From the cell containing the given text, extract its center point as [X, Y] coordinate. 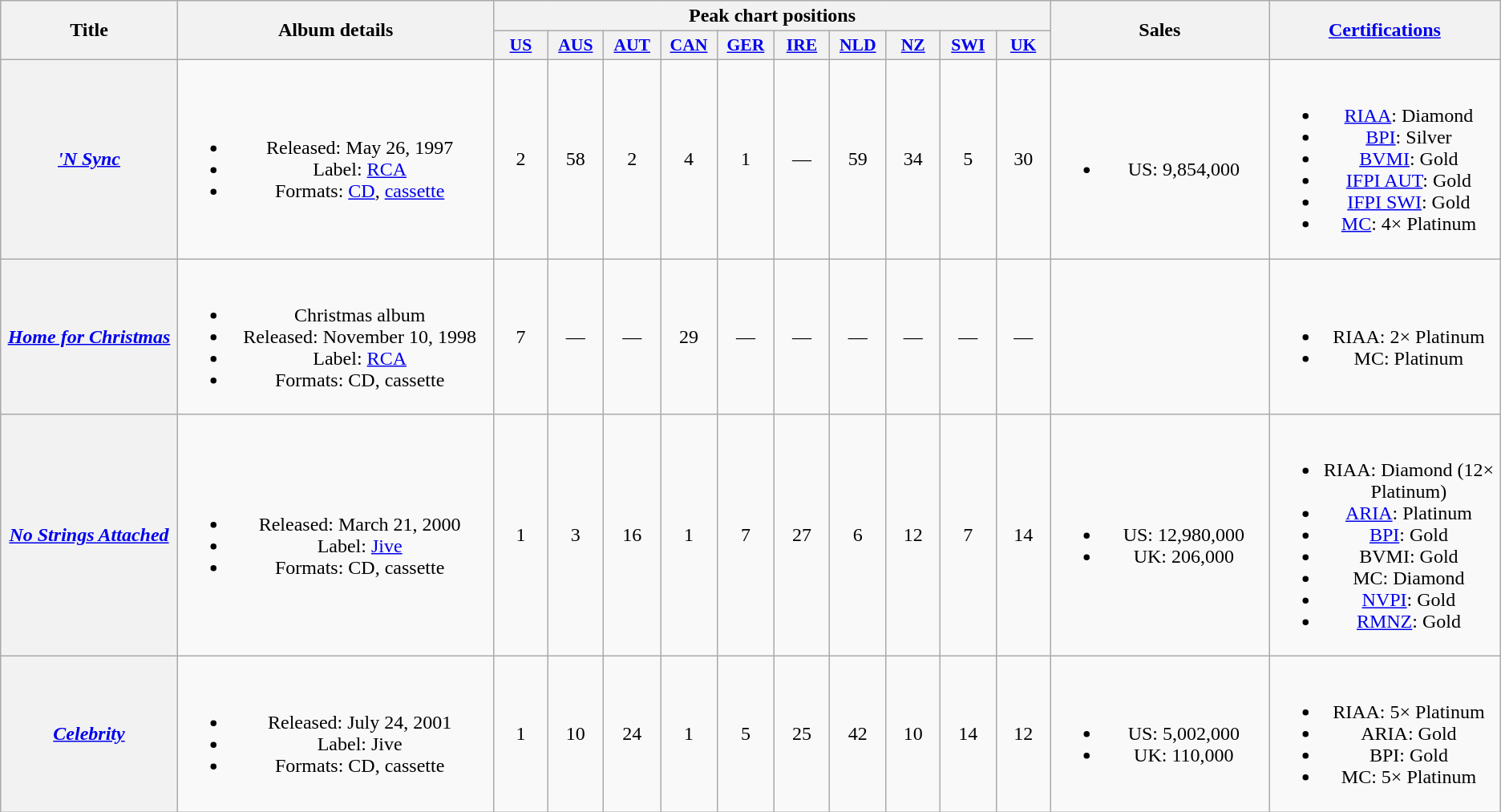
Christmas albumReleased: November 10, 1998Label: RCAFormats: CD, cassette [335, 336]
Title [90, 30]
'N Sync [90, 159]
CAN [690, 46]
US: 5,002,000UK: 110,000 [1159, 734]
GER [746, 46]
Released: May 26, 1997Label: RCAFormats: CD, cassette [335, 159]
29 [690, 336]
RIAA: 5× PlatinumARIA: GoldBPI: GoldMC: 5× Platinum [1386, 734]
Sales [1159, 30]
6 [858, 535]
58 [576, 159]
27 [802, 535]
US: 9,854,000 [1159, 159]
No Strings Attached [90, 535]
UK [1023, 46]
3 [576, 535]
US: 12,980,000UK: 206,000 [1159, 535]
59 [858, 159]
16 [632, 535]
Released: March 21, 2000Label: JiveFormats: CD, cassette [335, 535]
42 [858, 734]
RIAA: DiamondBPI: SilverBVMI: GoldIFPI AUT: GoldIFPI SWI: GoldMC: 4× Platinum [1386, 159]
US [521, 46]
Home for Christmas [90, 336]
RIAA: 2× PlatinumMC: Platinum [1386, 336]
Celebrity [90, 734]
RIAA: Diamond (12× Platinum)ARIA: PlatinumBPI: GoldBVMI: GoldMC: DiamondNVPI: GoldRMNZ: Gold [1386, 535]
24 [632, 734]
Released: July 24, 2001Label: JiveFormats: CD, cassette [335, 734]
SWI [968, 46]
34 [912, 159]
25 [802, 734]
Peak chart positions [772, 16]
AUT [632, 46]
IRE [802, 46]
4 [690, 159]
NZ [912, 46]
30 [1023, 159]
NLD [858, 46]
AUS [576, 46]
Certifications [1386, 30]
Album details [335, 30]
